Search for the cell housing the specified text and yield its [x, y] center coordinate. 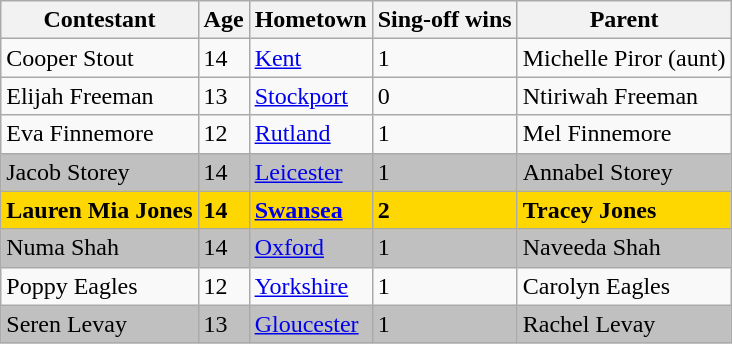
2 [444, 210]
Kent [310, 58]
0 [444, 96]
Ntiriwah Freeman [624, 96]
Contestant [100, 20]
Poppy Eagles [100, 286]
Eva Finnemore [100, 134]
Rachel Levay [624, 324]
Lauren Mia Jones [100, 210]
Swansea [310, 210]
Sing-off wins [444, 20]
Gloucester [310, 324]
Yorkshire [310, 286]
Stockport [310, 96]
Seren Levay [100, 324]
Age [224, 20]
Michelle Piror (aunt) [624, 58]
Hometown [310, 20]
Cooper Stout [100, 58]
Numa Shah [100, 248]
Annabel Storey [624, 172]
Rutland [310, 134]
Parent [624, 20]
Carolyn Eagles [624, 286]
Leicester [310, 172]
Mel Finnemore [624, 134]
Tracey Jones [624, 210]
Jacob Storey [100, 172]
Oxford [310, 248]
Naveeda Shah [624, 248]
Elijah Freeman [100, 96]
